Return [X, Y] of the center of cell containing provided text 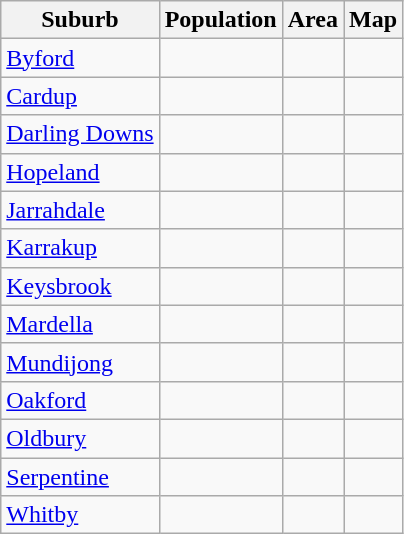
Mardella [80, 324]
Byford [80, 58]
Keysbrook [80, 286]
Hopeland [80, 172]
Whitby [80, 515]
Jarrahdale [80, 210]
Map [374, 20]
Serpentine [80, 477]
Karrakup [80, 248]
Suburb [80, 20]
Oakford [80, 400]
Area [312, 20]
Oldbury [80, 438]
Darling Downs [80, 134]
Population [220, 20]
Mundijong [80, 362]
Cardup [80, 96]
